From the cell containing the given text, extract its center point as (x, y) coordinate. 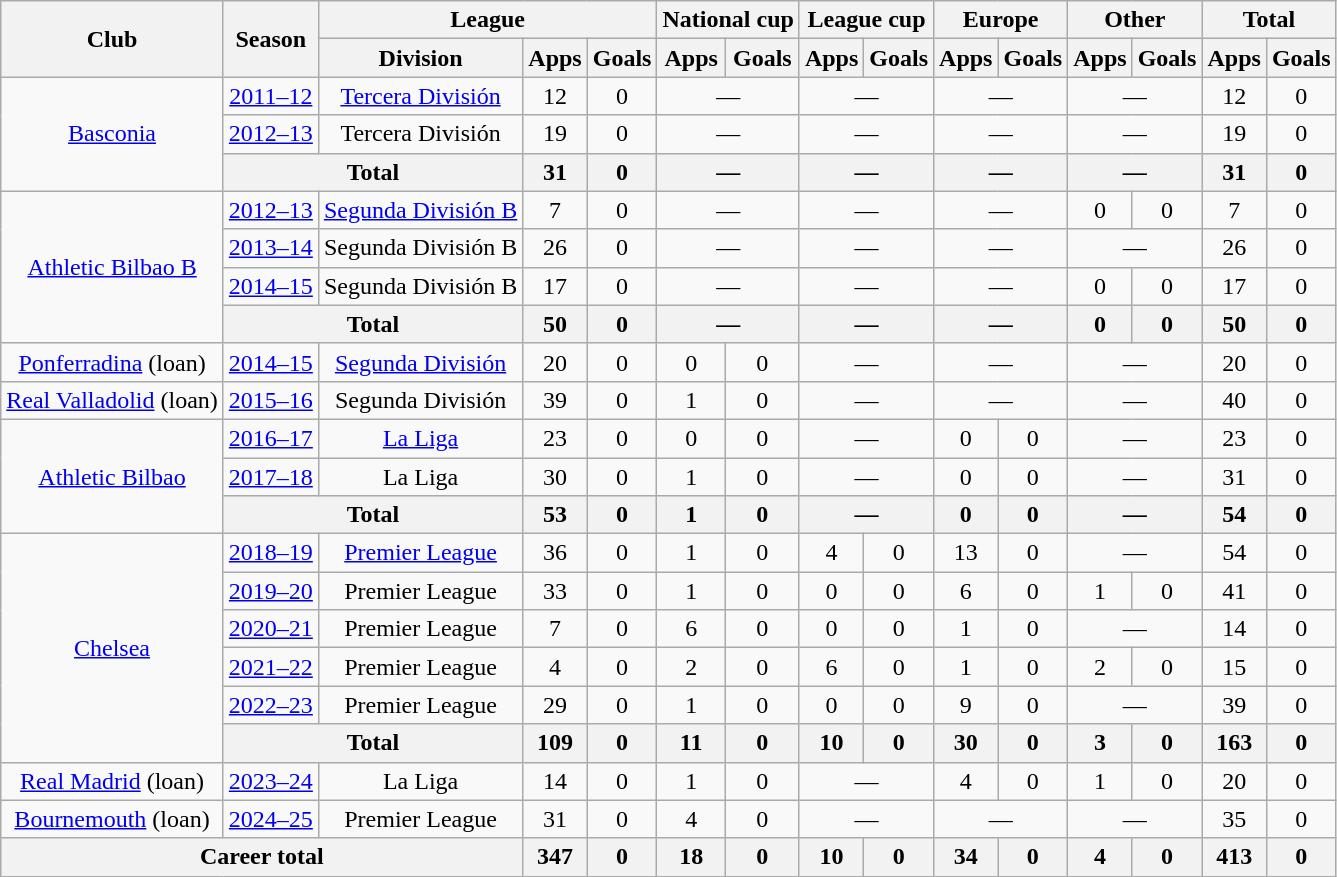
Season (270, 39)
53 (555, 515)
2013–14 (270, 248)
347 (555, 857)
League cup (866, 20)
41 (1234, 591)
Other (1135, 20)
2022–23 (270, 705)
2016–17 (270, 438)
2024–25 (270, 819)
Ponferradina (loan) (112, 362)
Chelsea (112, 648)
Division (420, 58)
109 (555, 743)
2019–20 (270, 591)
13 (966, 553)
National cup (728, 20)
29 (555, 705)
2023–24 (270, 781)
413 (1234, 857)
11 (691, 743)
36 (555, 553)
2018–19 (270, 553)
33 (555, 591)
2015–16 (270, 400)
Europe (1001, 20)
Career total (262, 857)
18 (691, 857)
15 (1234, 667)
40 (1234, 400)
Real Madrid (loan) (112, 781)
Real Valladolid (loan) (112, 400)
3 (1100, 743)
163 (1234, 743)
2021–22 (270, 667)
34 (966, 857)
Athletic Bilbao B (112, 267)
Basconia (112, 134)
2017–18 (270, 477)
2020–21 (270, 629)
Club (112, 39)
35 (1234, 819)
2011–12 (270, 96)
Bournemouth (loan) (112, 819)
League (488, 20)
Athletic Bilbao (112, 476)
9 (966, 705)
